Return (X, Y) of the center of cell containing provided text 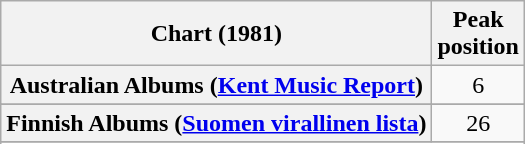
Chart (1981) (216, 34)
26 (478, 123)
Peakposition (478, 34)
Finnish Albums (Suomen virallinen lista) (216, 123)
Australian Albums (Kent Music Report) (216, 85)
6 (478, 85)
